Return the [x, y] coordinate for the center point of the cell that contains the specified text.  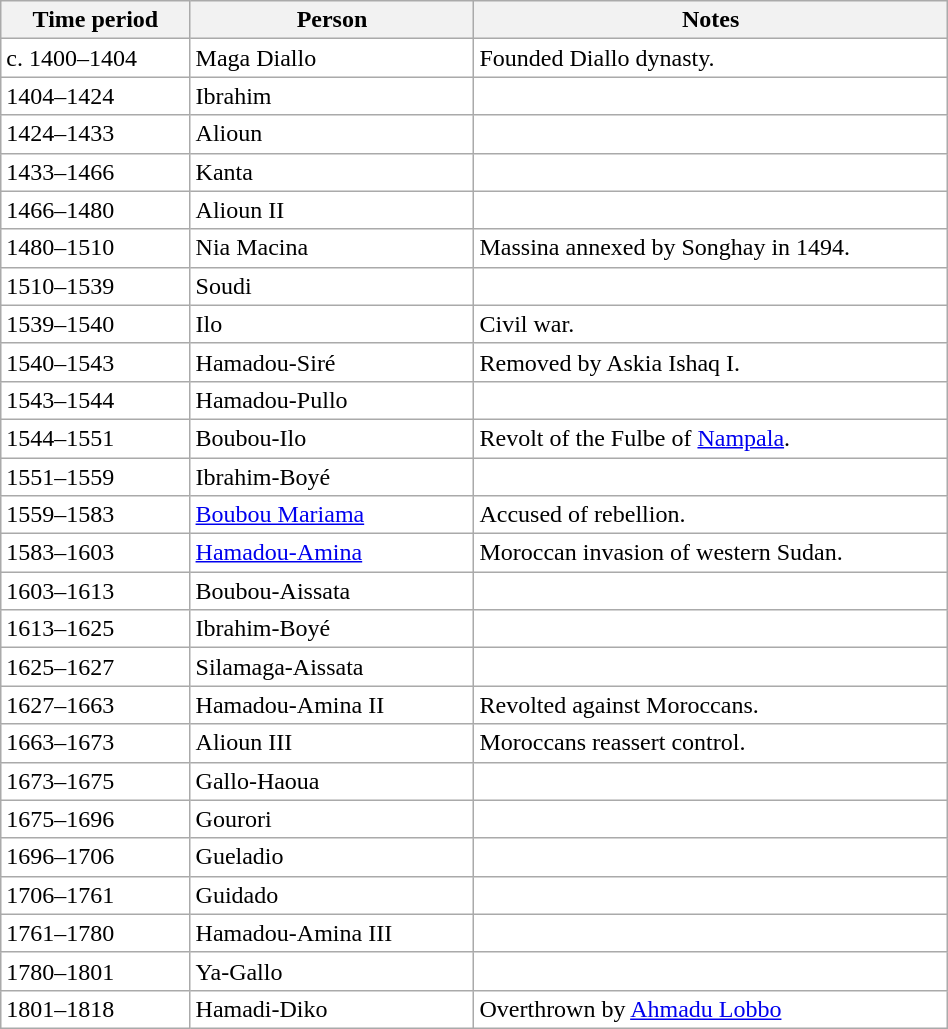
Gourori [332, 819]
1466–1480 [96, 210]
1613–1625 [96, 629]
1801–1818 [96, 1009]
Gueladio [332, 857]
1539–1540 [96, 324]
1544–1551 [96, 438]
1627–1663 [96, 705]
1675–1696 [96, 819]
Hamadou-Pullo [332, 400]
Person [332, 20]
1706–1761 [96, 895]
1673–1675 [96, 781]
1404–1424 [96, 96]
Boubou-Ilo [332, 438]
1540–1543 [96, 362]
1543–1544 [96, 400]
Alioun II [332, 210]
Maga Diallo [332, 58]
Alioun [332, 134]
1761–1780 [96, 933]
Hamadou-Amina [332, 553]
Soudi [332, 286]
Accused of rebellion. [710, 515]
Hamadi-Diko [332, 1009]
Silamaga-Aissata [332, 667]
1559–1583 [96, 515]
1480–1510 [96, 248]
1696–1706 [96, 857]
Revolted against Moroccans. [710, 705]
Massina annexed by Songhay in 1494. [710, 248]
Boubou Mariama [332, 515]
Guidado [332, 895]
Gallo-Haoua [332, 781]
1424–1433 [96, 134]
1583–1603 [96, 553]
Ya-Gallo [332, 971]
1603–1613 [96, 591]
1433–1466 [96, 172]
Hamadou-Siré [332, 362]
Kanta [332, 172]
1780–1801 [96, 971]
Moroccan invasion of western Sudan. [710, 553]
Nia Macina [332, 248]
Overthrown by Ahmadu Lobbo [710, 1009]
Civil war. [710, 324]
Boubou-Aissata [332, 591]
Moroccans reassert control. [710, 743]
Hamadou-Amina III [332, 933]
c. 1400–1404 [96, 58]
Alioun III [332, 743]
Ibrahim [332, 96]
Notes [710, 20]
1510–1539 [96, 286]
Founded Diallo dynasty. [710, 58]
Hamadou-Amina II [332, 705]
Revolt of the Fulbe of Nampala. [710, 438]
1625–1627 [96, 667]
1551–1559 [96, 477]
Time period [96, 20]
Removed by Askia Ishaq I. [710, 362]
1663–1673 [96, 743]
Ilo [332, 324]
